From the cell containing the given text, extract its center point as [x, y] coordinate. 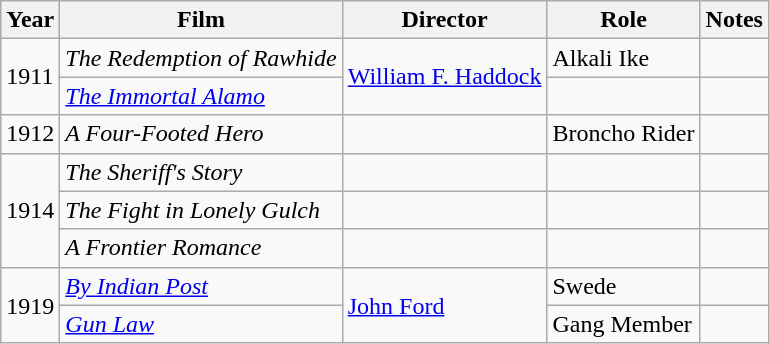
Film [201, 20]
John Ford [444, 305]
Swede [624, 286]
Alkali Ike [624, 58]
William F. Haddock [444, 77]
Notes [734, 20]
Director [444, 20]
Gun Law [201, 324]
1919 [30, 305]
By Indian Post [201, 286]
A Four-Footed Hero [201, 134]
Broncho Rider [624, 134]
The Fight in Lonely Gulch [201, 210]
1911 [30, 77]
Gang Member [624, 324]
1912 [30, 134]
The Redemption of Rawhide [201, 58]
1914 [30, 210]
The Sheriff's Story [201, 172]
A Frontier Romance [201, 248]
Role [624, 20]
The Immortal Alamo [201, 96]
Year [30, 20]
